Pinpoint the cell where the given text exists, returning its [x, y] midpoint coordinate. 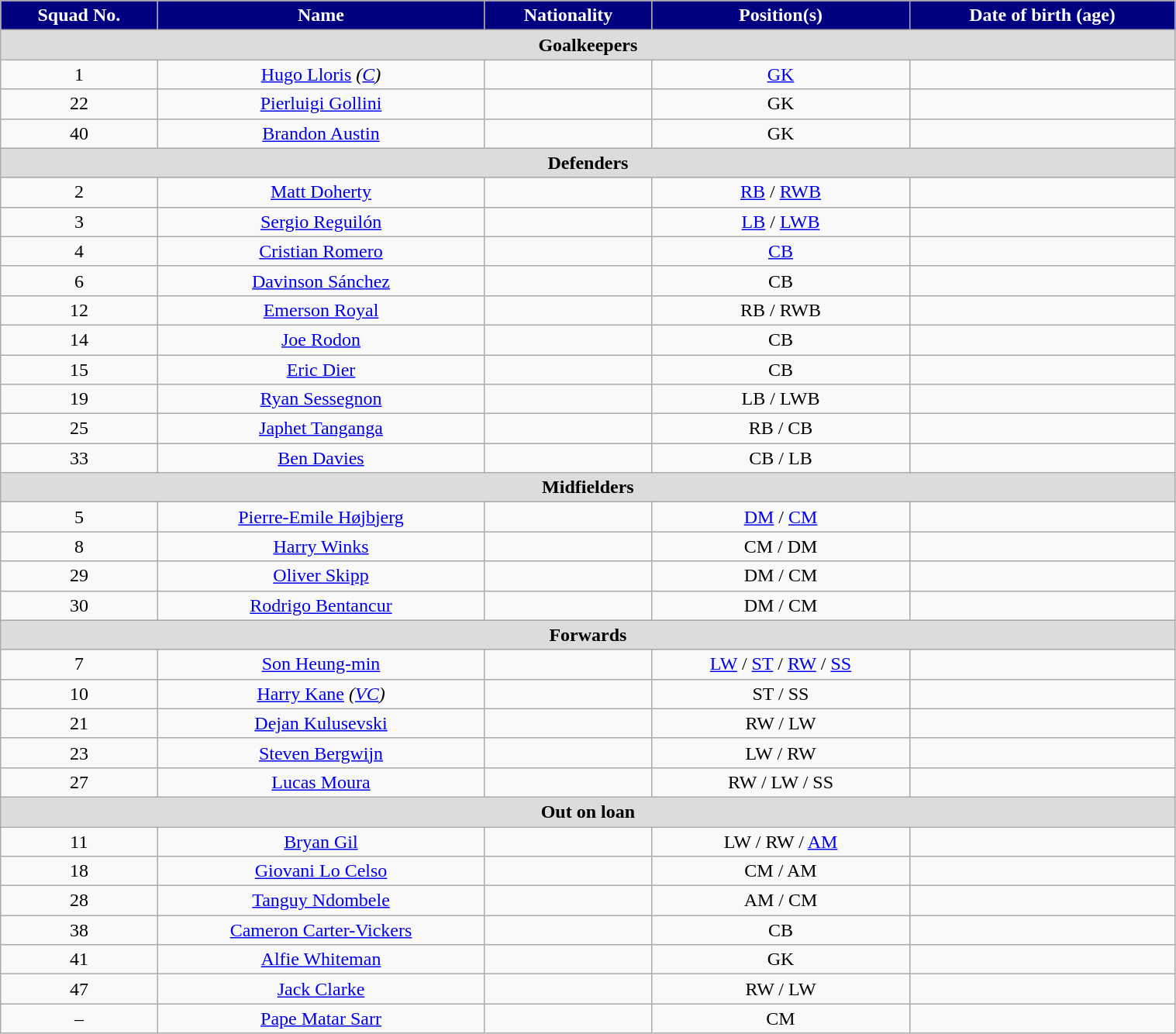
Matt Doherty [321, 192]
47 [79, 989]
Harry Winks [321, 546]
Name [321, 16]
Nationality [568, 16]
23 [79, 753]
19 [79, 399]
2 [79, 192]
Pierre-Emile Højbjerg [321, 517]
29 [79, 576]
CM / AM [781, 871]
LW / ST / RW / SS [781, 664]
Sergio Reguilón [321, 222]
27 [79, 782]
Squad No. [79, 16]
8 [79, 546]
Brandon Austin [321, 133]
3 [79, 222]
Ben Davies [321, 458]
21 [79, 723]
Out on loan [588, 812]
15 [79, 370]
22 [79, 104]
11 [79, 841]
Forwards [588, 635]
Rodrigo Bentancur [321, 605]
CM [781, 1018]
RB / CB [781, 429]
Defenders [588, 163]
5 [79, 517]
LW / RW [781, 753]
6 [79, 281]
RW / LW / SS [781, 782]
Giovani Lo Celso [321, 871]
Jack Clarke [321, 989]
12 [79, 310]
4 [79, 251]
Cameron Carter-Vickers [321, 930]
Position(s) [781, 16]
Eric Dier [321, 370]
Emerson Royal [321, 310]
1 [79, 74]
Alfie Whiteman [321, 960]
33 [79, 458]
Midfielders [588, 488]
– [79, 1018]
Joe Rodon [321, 339]
25 [79, 429]
40 [79, 133]
14 [79, 339]
10 [79, 694]
Son Heung-min [321, 664]
41 [79, 960]
Japhet Tanganga [321, 429]
CB / LB [781, 458]
Goalkeepers [588, 45]
18 [79, 871]
ST / SS [781, 694]
38 [79, 930]
Oliver Skipp [321, 576]
Davinson Sánchez [321, 281]
Date of birth (age) [1042, 16]
CM / DM [781, 546]
Dejan Kulusevski [321, 723]
Tanguy Ndombele [321, 901]
Cristian Romero [321, 251]
Harry Kane (VC) [321, 694]
LW / RW / AM [781, 841]
7 [79, 664]
Bryan Gil [321, 841]
30 [79, 605]
Lucas Moura [321, 782]
Pierluigi Gollini [321, 104]
Pape Matar Sarr [321, 1018]
AM / CM [781, 901]
Hugo Lloris (C) [321, 74]
28 [79, 901]
Steven Bergwijn [321, 753]
Ryan Sessegnon [321, 399]
